Find where the given text appears and provide that cell's center as (x, y) coordinate. 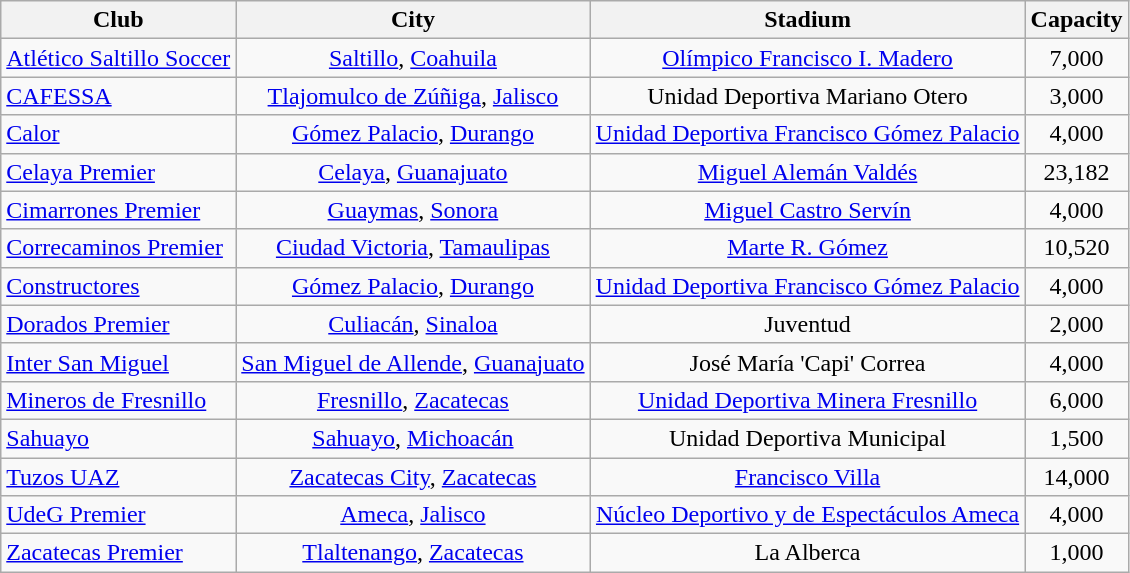
Sahuayo (118, 438)
Tuzos UAZ (118, 477)
Ciudad Victoria, Tamaulipas (413, 248)
Ameca, Jalisco (413, 515)
City (413, 20)
CAFESSA (118, 96)
Francisco Villa (808, 477)
Club (118, 20)
23,182 (1076, 172)
Calor (118, 134)
1,000 (1076, 553)
Dorados Premier (118, 324)
Sahuayo, Michoacán (413, 438)
Zacatecas Premier (118, 553)
Juventud (808, 324)
Fresnillo, Zacatecas (413, 400)
Mineros de Fresnillo (118, 400)
La Alberca (808, 553)
José María 'Capi' Correa (808, 362)
Atlético Saltillo Soccer (118, 58)
Tlajomulco de Zúñiga, Jalisco (413, 96)
10,520 (1076, 248)
1,500 (1076, 438)
Unidad Deportiva Mariano Otero (808, 96)
UdeG Premier (118, 515)
7,000 (1076, 58)
Cimarrones Premier (118, 210)
Marte R. Gómez (808, 248)
Capacity (1076, 20)
6,000 (1076, 400)
Inter San Miguel (118, 362)
Miguel Castro Servín (808, 210)
Celaya, Guanajuato (413, 172)
San Miguel de Allende, Guanajuato (413, 362)
3,000 (1076, 96)
Culiacán, Sinaloa (413, 324)
Celaya Premier (118, 172)
Núcleo Deportivo y de Espectáculos Ameca (808, 515)
Stadium (808, 20)
Unidad Deportiva Minera Fresnillo (808, 400)
Saltillo, Coahuila (413, 58)
Tlaltenango, Zacatecas (413, 553)
Zacatecas City, Zacatecas (413, 477)
Constructores (118, 286)
2,000 (1076, 324)
Correcaminos Premier (118, 248)
Olímpico Francisco I. Madero (808, 58)
Unidad Deportiva Municipal (808, 438)
14,000 (1076, 477)
Guaymas, Sonora (413, 210)
Miguel Alemán Valdés (808, 172)
